From the cell containing the given text, extract its center point as [X, Y] coordinate. 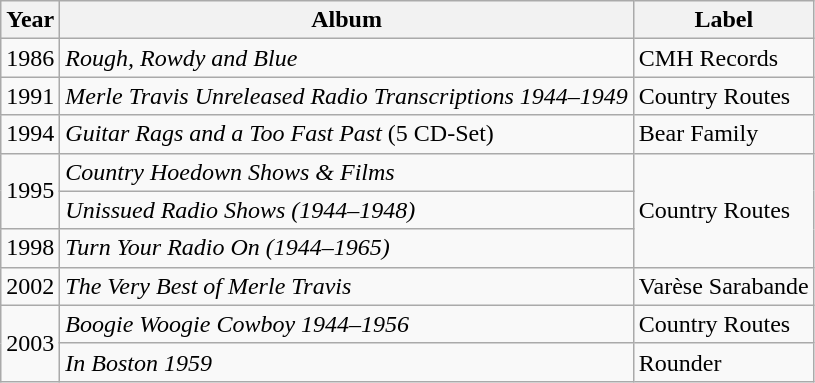
2003 [30, 343]
In Boston 1959 [347, 362]
CMH Records [724, 58]
Label [724, 20]
Rounder [724, 362]
1995 [30, 191]
Turn Your Radio On (1944–1965) [347, 248]
1991 [30, 96]
1994 [30, 134]
Year [30, 20]
Rough, Rowdy and Blue [347, 58]
Bear Family [724, 134]
Guitar Rags and a Too Fast Past (5 CD-Set) [347, 134]
Merle Travis Unreleased Radio Transcriptions 1944–1949 [347, 96]
2002 [30, 286]
Boogie Woogie Cowboy 1944–1956 [347, 324]
Album [347, 20]
1986 [30, 58]
Varèse Sarabande [724, 286]
1998 [30, 248]
Country Hoedown Shows & Films [347, 172]
Unissued Radio Shows (1944–1948) [347, 210]
The Very Best of Merle Travis [347, 286]
